Find where the given text appears and provide that cell's center as [X, Y] coordinate. 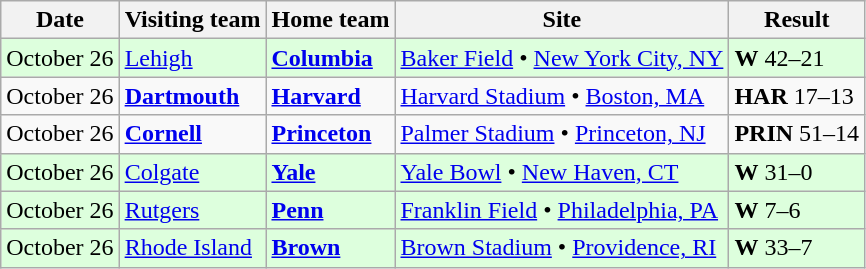
HAR 17–13 [797, 96]
Site [562, 20]
Yale [330, 172]
Date [60, 20]
Harvard Stadium • Boston, MA [562, 96]
Princeton [330, 134]
Palmer Stadium • Princeton, NJ [562, 134]
W 33–7 [797, 248]
W 42–21 [797, 58]
Dartmouth [192, 96]
Visiting team [192, 20]
Rutgers [192, 210]
Brown Stadium • Providence, RI [562, 248]
Franklin Field • Philadelphia, PA [562, 210]
Colgate [192, 172]
Penn [330, 210]
Yale Bowl • New Haven, CT [562, 172]
Result [797, 20]
Columbia [330, 58]
Baker Field • New York City, NY [562, 58]
Lehigh [192, 58]
Brown [330, 248]
Rhode Island [192, 248]
W 7–6 [797, 210]
W 31–0 [797, 172]
Cornell [192, 134]
PRIN 51–14 [797, 134]
Home team [330, 20]
Harvard [330, 96]
